Locate the cell with the specified text and output its [x, y] center coordinate. 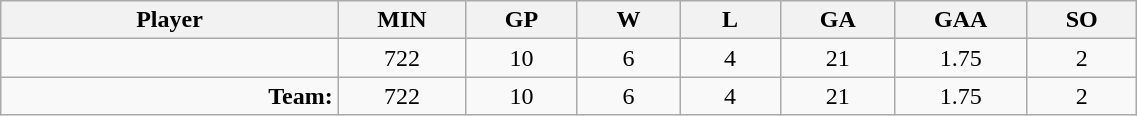
Team: [170, 96]
SO [1081, 20]
GA [838, 20]
W [628, 20]
Player [170, 20]
GAA [961, 20]
MIN [402, 20]
GP [522, 20]
L [730, 20]
